Capture the cell that displays the provided text and extract its [X, Y] central coordinate. 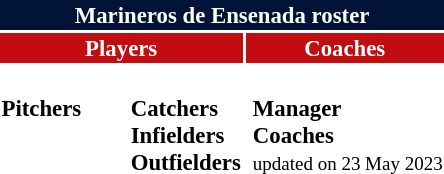
Players [121, 48]
Coaches [344, 48]
Marineros de Ensenada roster [222, 15]
